Determine the [X, Y] coordinate at the center of the cell enclosing the given text.  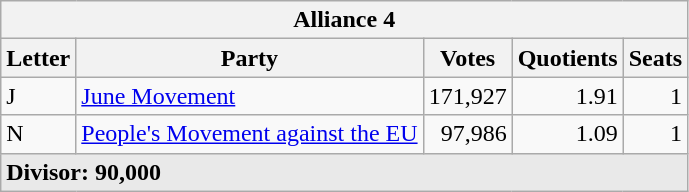
171,927 [468, 96]
Letter [38, 58]
Alliance 4 [344, 20]
Votes [468, 58]
1.91 [568, 96]
Party [250, 58]
Quotients [568, 58]
June Movement [250, 96]
Divisor: 90,000 [344, 172]
N [38, 134]
People's Movement against the EU [250, 134]
97,986 [468, 134]
Seats [655, 58]
J [38, 96]
1.09 [568, 134]
